Extract the [X, Y] coordinate from the center of the cell holding the provided text.  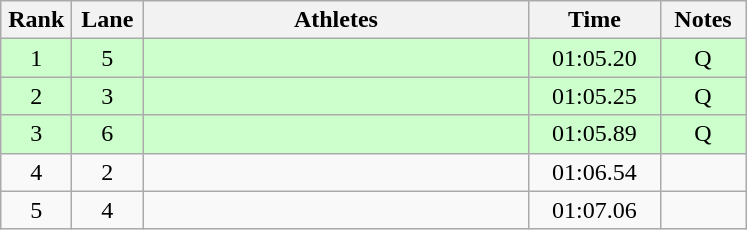
6 [108, 134]
Notes [703, 20]
1 [36, 58]
Rank [36, 20]
01:07.06 [594, 210]
01:05.25 [594, 96]
01:06.54 [594, 172]
01:05.20 [594, 58]
Time [594, 20]
Lane [108, 20]
01:05.89 [594, 134]
Athletes [336, 20]
